Capture the cell that displays the provided text and extract its [x, y] central coordinate. 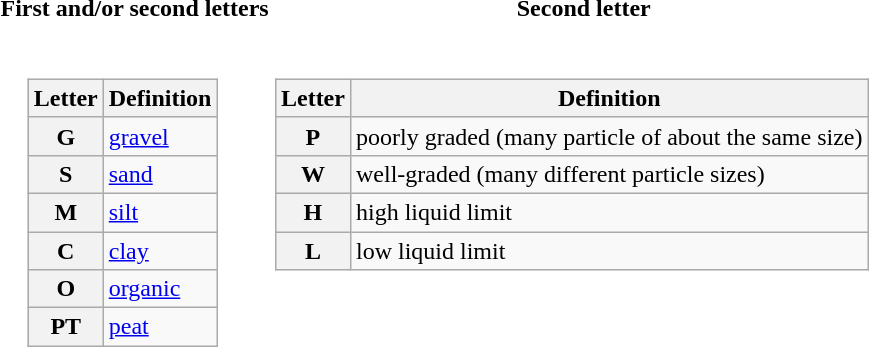
organic [160, 289]
gravel [160, 136]
S [66, 174]
low liquid limit [609, 251]
O [66, 289]
W [312, 174]
H [312, 212]
C [66, 251]
poorly graded (many particle of about the same size) [609, 136]
G [66, 136]
silt [160, 212]
P [312, 136]
high liquid limit [609, 212]
peat [160, 327]
well-graded (many different particle sizes) [609, 174]
M [66, 212]
PT [66, 327]
clay [160, 251]
sand [160, 174]
L [312, 251]
